From the cell containing the given text, extract its center point as [X, Y] coordinate. 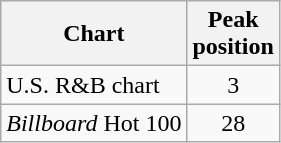
Peakposition [233, 34]
28 [233, 123]
U.S. R&B chart [94, 85]
Chart [94, 34]
Billboard Hot 100 [94, 123]
3 [233, 85]
